Detect which cell encompasses the target text, then output its [x, y] center coordinate. 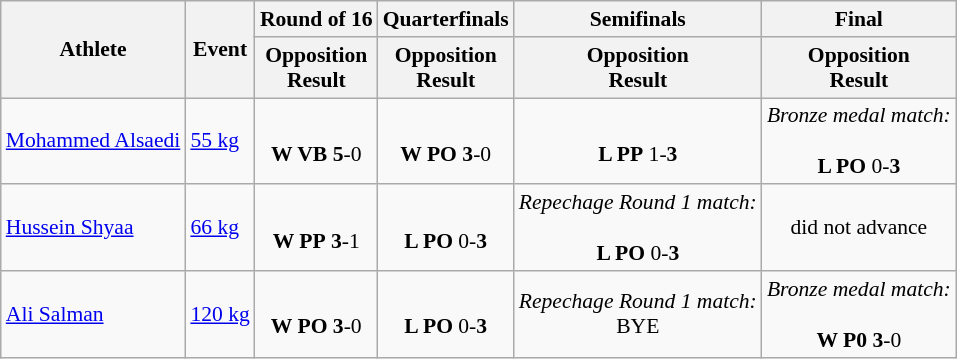
66 kg [220, 228]
Bronze medal match:L PO 0-3 [859, 142]
Quarterfinals [446, 19]
did not advance [859, 228]
55 kg [220, 142]
Hussein Shyaa [94, 228]
Round of 16 [316, 19]
Final [859, 19]
L PP 1-3 [638, 142]
Repechage Round 1 match:L PO 0-3 [638, 228]
Mohammed Alsaedi [94, 142]
Ali Salman [94, 314]
Athlete [94, 50]
Event [220, 50]
W PP 3-1 [316, 228]
Bronze medal match:W P0 3-0 [859, 314]
Semifinals [638, 19]
Repechage Round 1 match:BYE [638, 314]
120 kg [220, 314]
W VB 5-0 [316, 142]
